Detect which cell encompasses the target text, then output its [X, Y] center coordinate. 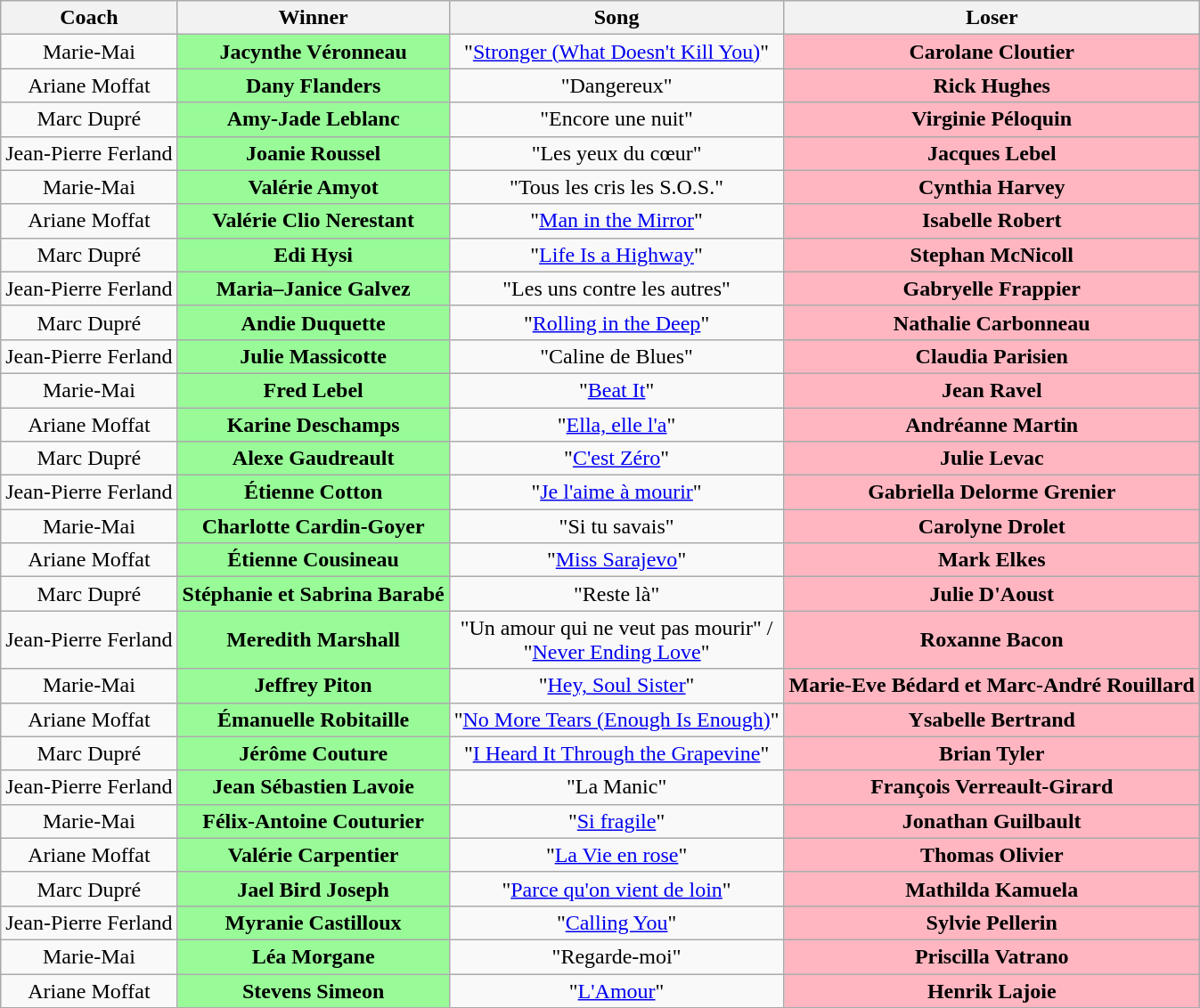
"Miss Sarajevo" [616, 560]
Julie Levac [992, 459]
Cynthia Harvey [992, 187]
Ysabelle Bertrand [992, 719]
"Un amour qui ne veut pas mourir" / "Never Ending Love" [616, 639]
"Les yeux du cœur" [616, 153]
Amy-Jade Leblanc [314, 119]
Valérie Amyot [314, 187]
"Caline de Blues" [616, 356]
Stéphanie et Sabrina Barabé [314, 594]
Meredith Marshall [314, 639]
"La Vie en rose" [616, 855]
Sylvie Pellerin [992, 923]
Fred Lebel [314, 390]
François Verreault-Girard [992, 787]
Edi Hysi [314, 255]
"Life Is a Highway" [616, 255]
Henrik Lajoie [992, 991]
Maria–Janice Galvez [314, 289]
Priscilla Vatrano [992, 956]
Karine Deschamps [314, 425]
"Parce qu'on vient de loin" [616, 889]
Léa Morgane [314, 956]
Stephan McNicoll [992, 255]
"I Heard It Through the Grapevine" [616, 753]
Rick Hughes [992, 85]
Gabriella Delorme Grenier [992, 492]
Mark Elkes [992, 560]
Émanuelle Robitaille [314, 719]
Andie Duquette [314, 322]
"Les uns contre les autres" [616, 289]
Claudia Parisien [992, 356]
Jacynthe Véronneau [314, 52]
Loser [992, 18]
"No More Tears (Enough Is Enough)" [616, 719]
"Man in the Mirror" [616, 221]
"Je l'aime à mourir" [616, 492]
Carolane Cloutier [992, 52]
"Ella, elle l'a" [616, 425]
"Regarde-moi" [616, 956]
Marie-Eve Bédard et Marc-André Rouillard [992, 686]
Stevens Simeon [314, 991]
Valérie Carpentier [314, 855]
Coach [89, 18]
Myranie Castilloux [314, 923]
Roxanne Bacon [992, 639]
Song [616, 18]
"C'est Zéro" [616, 459]
Carolyne Drolet [992, 526]
Isabelle Robert [992, 221]
Jonathan Guilbault [992, 821]
Andréanne Martin [992, 425]
"Stronger (What Doesn't Kill You)" [616, 52]
Julie D'Aoust [992, 594]
"Si tu savais" [616, 526]
Brian Tyler [992, 753]
Dany Flanders [314, 85]
Étienne Cotton [314, 492]
Jeffrey Piton [314, 686]
Étienne Cousineau [314, 560]
Charlotte Cardin-Goyer [314, 526]
Félix-Antoine Couturier [314, 821]
Valérie Clio Nerestant [314, 221]
Jacques Lebel [992, 153]
"La Manic" [616, 787]
Jean Sébastien Lavoie [314, 787]
"Tous les cris les S.O.S." [616, 187]
"L'Amour" [616, 991]
Jérôme Couture [314, 753]
"Beat It" [616, 390]
Jael Bird Joseph [314, 889]
Virginie Péloquin [992, 119]
"Reste là" [616, 594]
Mathilda Kamuela [992, 889]
Winner [314, 18]
Julie Massicotte [314, 356]
"Calling You" [616, 923]
"Hey, Soul Sister" [616, 686]
"Rolling in the Deep" [616, 322]
"Si fragile" [616, 821]
"Dangereux" [616, 85]
Gabryelle Frappier [992, 289]
Alexe Gaudreault [314, 459]
Jean Ravel [992, 390]
Nathalie Carbonneau [992, 322]
Thomas Olivier [992, 855]
"Encore une nuit" [616, 119]
Joanie Roussel [314, 153]
